Provide the [x, y] coordinate of the cell's center where the given text is located.  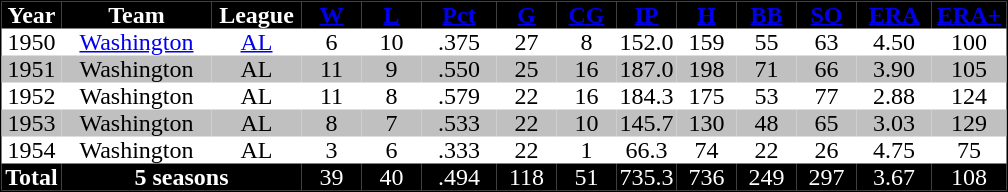
3.03 [894, 124]
League [257, 16]
ERA+ [970, 16]
4.75 [894, 150]
108 [970, 178]
W [332, 16]
71 [766, 70]
L [392, 16]
1 [586, 150]
100 [970, 42]
75 [970, 150]
198 [706, 70]
.333 [460, 150]
159 [706, 42]
66.3 [646, 150]
51 [586, 178]
IP [646, 16]
77 [826, 96]
4.50 [894, 42]
26 [826, 150]
Pct [460, 16]
CG [586, 16]
.375 [460, 42]
1954 [32, 150]
27 [526, 42]
66 [826, 70]
5 seasons [182, 178]
Year [32, 16]
187.0 [646, 70]
40 [392, 178]
48 [766, 124]
BB [766, 16]
124 [970, 96]
1950 [32, 42]
3.90 [894, 70]
145.7 [646, 124]
9 [392, 70]
175 [706, 96]
3.67 [894, 178]
H [706, 16]
735.3 [646, 178]
53 [766, 96]
1951 [32, 70]
Total [32, 178]
129 [970, 124]
.579 [460, 96]
1953 [32, 124]
ERA [894, 16]
130 [706, 124]
297 [826, 178]
2.88 [894, 96]
152.0 [646, 42]
39 [332, 178]
SO [826, 16]
1952 [32, 96]
55 [766, 42]
105 [970, 70]
184.3 [646, 96]
249 [766, 178]
25 [526, 70]
G [526, 16]
63 [826, 42]
3 [332, 150]
.494 [460, 178]
7 [392, 124]
Team [137, 16]
118 [526, 178]
74 [706, 150]
65 [826, 124]
736 [706, 178]
.550 [460, 70]
.533 [460, 124]
